Return [x, y] of the center of cell containing provided text 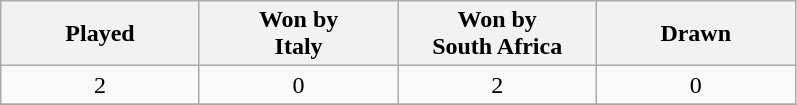
Played [100, 34]
Drawn [696, 34]
Won bySouth Africa [498, 34]
Won byItaly [298, 34]
